Return the (X, Y) coordinate for the center point of the cell that contains the specified text.  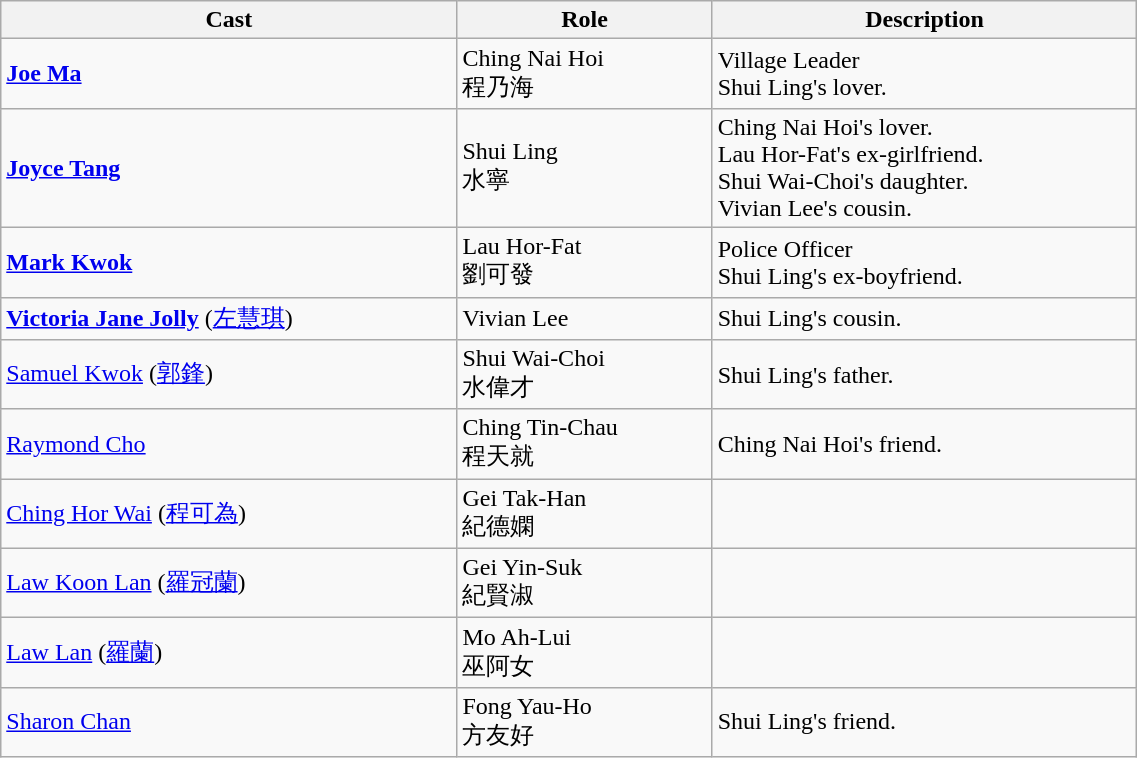
Ching Hor Wai (程可為) (229, 514)
Samuel Kwok (郭鋒) (229, 375)
Cast (229, 20)
Vivian Lee (584, 318)
Ching Nai Hoi's friend. (924, 444)
Shui Ling's friend. (924, 722)
Shui Wai-Choi 水偉才 (584, 375)
Police Officer Shui Ling's ex-boyfriend. (924, 262)
Role (584, 20)
Joyce Tang (229, 168)
Ching Tin-Chau 程天就 (584, 444)
Shui Ling 水寧 (584, 168)
Fong Yau-Ho 方友好 (584, 722)
Gei Yin-Suk 紀賢淑 (584, 583)
Law Lan (羅蘭) (229, 653)
Ching Nai Hoi 程乃海 (584, 74)
Mark Kwok (229, 262)
Law Koon Lan (羅冠蘭) (229, 583)
Village Leader Shui Ling's lover. (924, 74)
Mo Ah-Lui 巫阿女 (584, 653)
Lau Hor-Fat 劉可發 (584, 262)
Gei Tak-Han 紀德嫻 (584, 514)
Sharon Chan (229, 722)
Raymond Cho (229, 444)
Shui Ling's cousin. (924, 318)
Description (924, 20)
Victoria Jane Jolly (左慧琪) (229, 318)
Ching Nai Hoi's lover. Lau Hor-Fat's ex-girlfriend. Shui Wai-Choi's daughter. Vivian Lee's cousin. (924, 168)
Joe Ma (229, 74)
Shui Ling's father. (924, 375)
